Capture the cell that displays the provided text and extract its [X, Y] central coordinate. 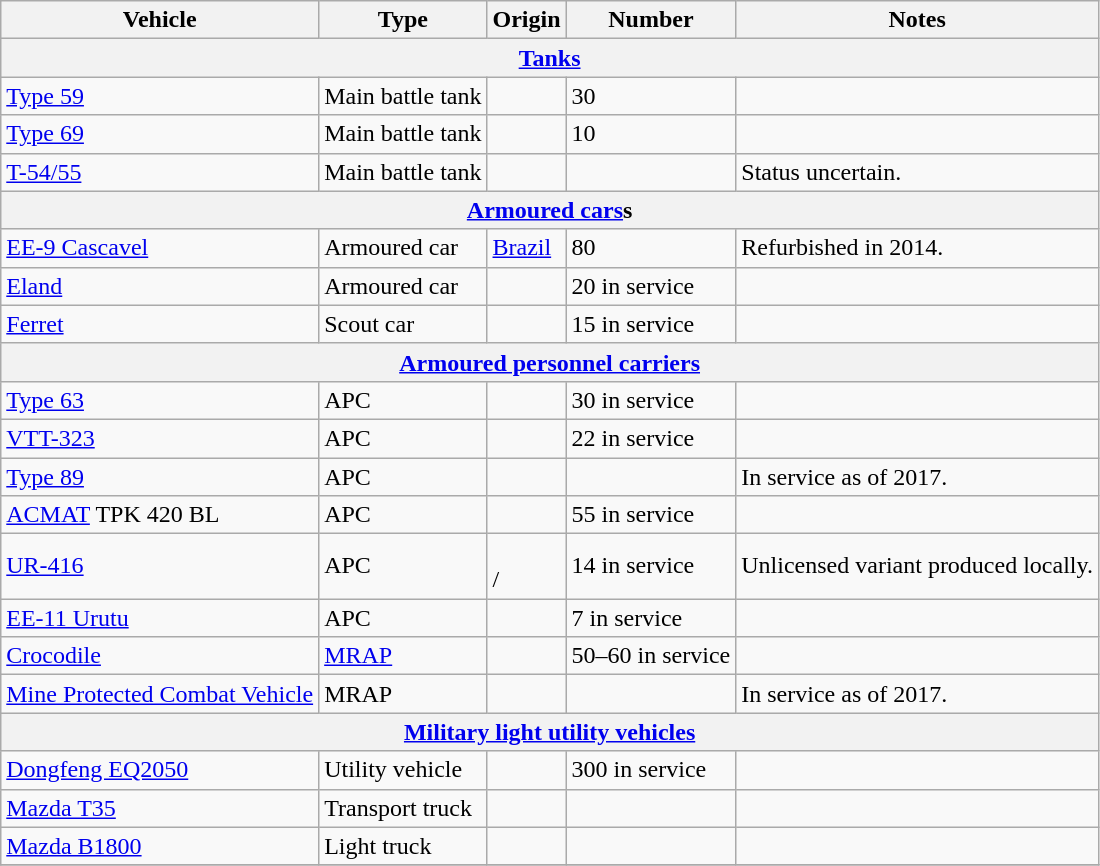
Type 59 [160, 96]
Eland [160, 286]
30 [651, 96]
Transport truck [403, 808]
EE-11 Urutu [160, 618]
Type 63 [160, 400]
VTT-323 [160, 438]
15 in service [651, 324]
Type 69 [160, 134]
Mine Protected Combat Vehicle [160, 694]
Mazda T35 [160, 808]
Ferret [160, 324]
Type [403, 20]
Vehicle [160, 20]
14 in service [651, 566]
Armoured carss [550, 210]
300 in service [651, 770]
/ [526, 566]
Refurbished in 2014. [918, 248]
Utility vehicle [403, 770]
Military light utility vehicles [550, 732]
Dongfeng EQ2050 [160, 770]
Scout car [403, 324]
Armoured personnel carriers [550, 362]
Origin [526, 20]
55 in service [651, 515]
Number [651, 20]
Unlicensed variant produced locally. [918, 566]
Notes [918, 20]
Mazda B1800 [160, 846]
80 [651, 248]
7 in service [651, 618]
Light truck [403, 846]
ACMAT TPK 420 BL [160, 515]
22 in service [651, 438]
50–60 in service [651, 656]
Brazil [526, 248]
EE-9 Cascavel [160, 248]
Status uncertain. [918, 172]
20 in service [651, 286]
10 [651, 134]
T-54/55 [160, 172]
Type 89 [160, 477]
30 in service [651, 400]
Crocodile [160, 656]
Tanks [550, 58]
UR-416 [160, 566]
